Identify which cell holds the provided text, then report its [x, y] central coordinate. 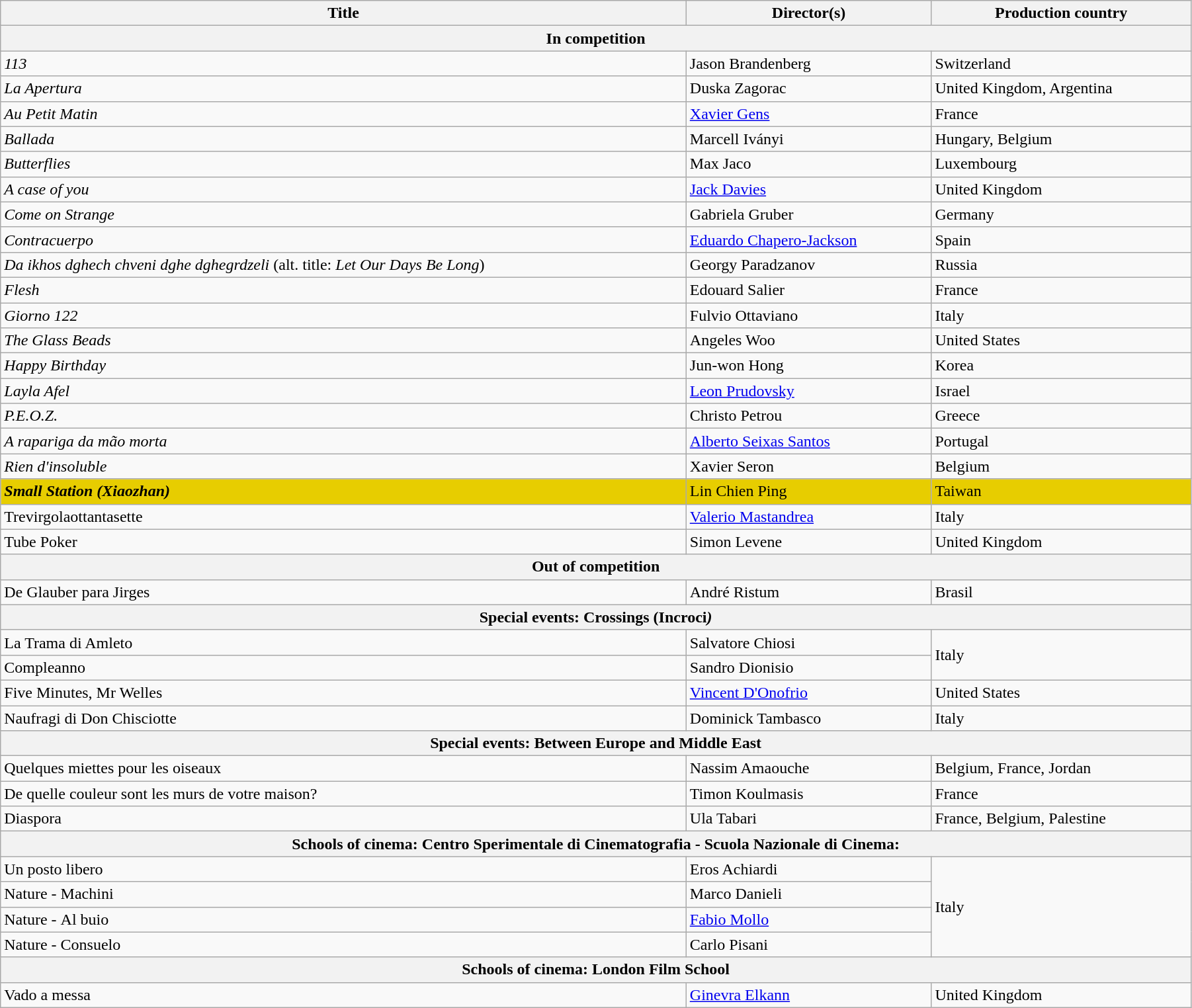
Gabriela Gruber [808, 214]
A case of you [344, 189]
Nassim Amaouche [808, 769]
Vincent D'Onofrio [808, 693]
Fulvio Ottaviano [808, 315]
Eduardo Chapero-Jackson [808, 239]
Taiwan [1061, 491]
France, Belgium, Palestine [1061, 819]
Butterflies [344, 164]
Hungary, Belgium [1061, 139]
Nature - Al buio [344, 919]
Carlo Pisani [808, 945]
Director(s) [808, 13]
Production country [1061, 13]
Leon Prudovsky [808, 391]
Lin Chien Ping [808, 491]
Rien d'insoluble [344, 466]
Naufragi di Don Chisciotte [344, 718]
Happy Birthday [344, 366]
Contracuerpo [344, 239]
Simon Levene [808, 542]
Valerio Mastandrea [808, 517]
Five Minutes, Mr Welles [344, 693]
André Ristum [808, 592]
Jun-won Hong [808, 366]
Georgy Paradzanov [808, 265]
De Glauber para Jirges [344, 592]
Timon Koulmasis [808, 794]
Brasil [1061, 592]
Fabio Mollo [808, 919]
Salvatore Chiosi [808, 642]
Title [344, 13]
The Glass Beads [344, 341]
Trevirgolaottantasette [344, 517]
Jason Brandenberg [808, 63]
Giorno 122 [344, 315]
Eros Achiardi [808, 869]
Layla Afel [344, 391]
Portugal [1061, 441]
Xavier Seron [808, 466]
In competition [596, 38]
Special events: Between Europe and Middle East [596, 743]
Schools of cinema: London Film School [596, 970]
Marcell Iványi [808, 139]
Belgium [1061, 466]
Russia [1061, 265]
Out of competition [596, 567]
P.E.O.Z. [344, 416]
Jack Davies [808, 189]
Edouard Salier [808, 290]
Israel [1061, 391]
Vado a messa [344, 995]
Un posto libero [344, 869]
Christo Petrou [808, 416]
Switzerland [1061, 63]
Greece [1061, 416]
Sandro Dionisio [808, 667]
Small Station (Xiaozhan) [344, 491]
Angeles Woo [808, 341]
Come on Strange [344, 214]
United Kingdom, Argentina [1061, 89]
Duska Zagorac [808, 89]
Da ikhos dghech chveni dghe dghegrdzeli (alt. title: Let Our Days Be Long) [344, 265]
Flesh [344, 290]
Ula Tabari [808, 819]
La Trama di Amleto [344, 642]
Max Jaco [808, 164]
De quelle couleur sont les murs de votre maison? [344, 794]
Nature - Consuelo [344, 945]
La Apertura [344, 89]
Au Petit Matin [344, 114]
113 [344, 63]
Spain [1061, 239]
Germany [1061, 214]
Diaspora [344, 819]
Tube Poker [344, 542]
A rapariga da mão morta [344, 441]
Nature - Machini [344, 894]
Ballada [344, 139]
Marco Danieli [808, 894]
Ginevra Elkann [808, 995]
Xavier Gens [808, 114]
Special events: Crossings (Incroci) [596, 617]
Luxembourg [1061, 164]
Compleanno [344, 667]
Belgium, France, Jordan [1061, 769]
Dominick Tambasco [808, 718]
Schools of cinema: Centro Sperimentale di Cinematografia - Scuola Nazionale di Cinema: [596, 844]
Korea [1061, 366]
Quelques miettes pour les oiseaux [344, 769]
Alberto Seixas Santos [808, 441]
